Extract the [x, y] coordinate from the center of the cell holding the provided text.  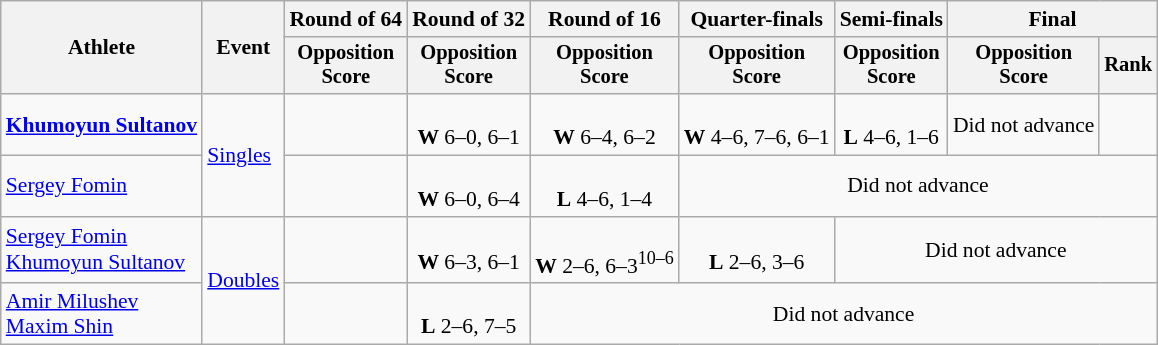
W 6–3, 6–1 [468, 250]
L 2–6, 7–5 [468, 314]
Khumoyun Sultanov [102, 124]
W 4–6, 7–6, 6–1 [757, 124]
Athlete [102, 48]
Round of 32 [468, 19]
Sergey Fomin [102, 186]
Doubles [243, 281]
Semi-finals [892, 19]
W 6–0, 6–1 [468, 124]
Singles [243, 155]
Event [243, 48]
Final [1052, 19]
Sergey FominKhumoyun Sultanov [102, 250]
Quarter-finals [757, 19]
Round of 64 [346, 19]
Rank [1128, 66]
W 6–4, 6–2 [604, 124]
L 2–6, 3–6 [757, 250]
L 4–6, 1–4 [604, 186]
Amir MilushevMaxim Shin [102, 314]
Round of 16 [604, 19]
L 4–6, 1–6 [892, 124]
W 2–6, 6–310–6 [604, 250]
W 6–0, 6–4 [468, 186]
